Determine the [X, Y] coordinate at the center of the cell enclosing the given text.  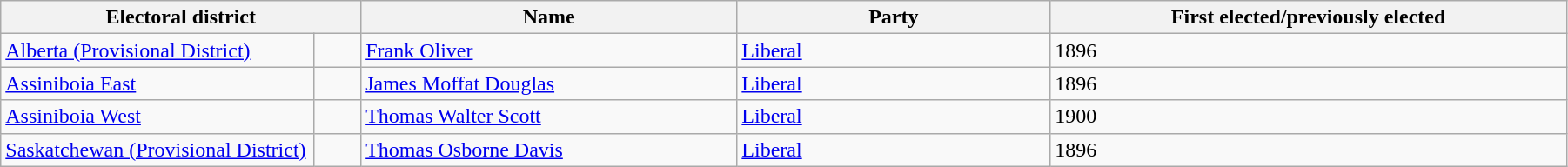
First elected/previously elected [1309, 17]
James Moffat Douglas [549, 83]
1900 [1309, 117]
Thomas Osborne Davis [549, 150]
Saskatchewan (Provisional District) [157, 150]
Alberta (Provisional District) [157, 50]
Assiniboia West [157, 117]
Party [894, 17]
Thomas Walter Scott [549, 117]
Name [549, 17]
Electoral district [181, 17]
Frank Oliver [549, 50]
Assiniboia East [157, 83]
